Find where the given text appears and provide that cell's center as (X, Y) coordinate. 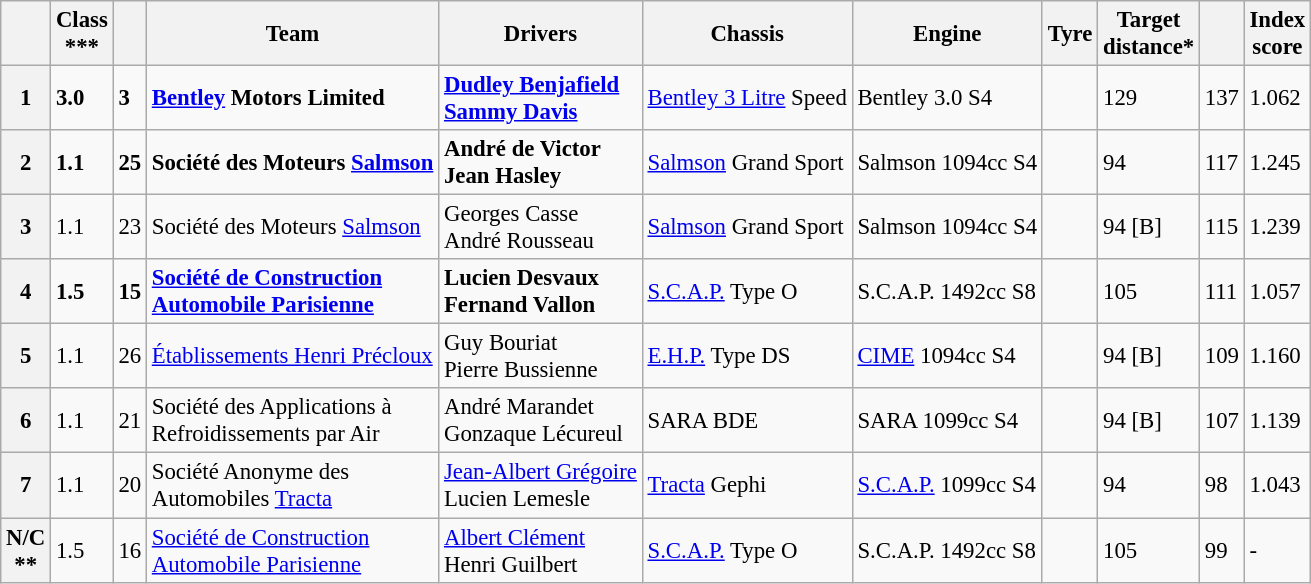
E.H.P. Type DS (747, 356)
Bentley 3.0 S4 (947, 98)
Team (292, 34)
21 (130, 420)
Bentley Motors Limited (292, 98)
Dudley Benjafield Sammy Davis (541, 98)
25 (130, 162)
20 (130, 486)
1.057 (1277, 292)
Lucien Desvaux Fernand Vallon (541, 292)
André Marandet Gonzaque Lécureul (541, 420)
Albert Clément Henri Guilbert (541, 550)
3.0 (82, 98)
SARA 1099cc S4 (947, 420)
4 (26, 292)
107 (1222, 420)
Société Anonyme desAutomobiles Tracta (292, 486)
5 (26, 356)
1.239 (1277, 228)
Georges Casse André Rousseau (541, 228)
129 (1149, 98)
16 (130, 550)
Société des Applications àRefroidissements par Air (292, 420)
117 (1222, 162)
Bentley 3 Litre Speed (747, 98)
6 (26, 420)
Jean-Albert Grégoire Lucien Lemesle (541, 486)
115 (1222, 228)
Engine (947, 34)
Drivers (541, 34)
Chassis (747, 34)
N/C** (26, 550)
98 (1222, 486)
26 (130, 356)
109 (1222, 356)
S.C.A.P. 1099cc S4 (947, 486)
15 (130, 292)
1.062 (1277, 98)
1.160 (1277, 356)
Établissements Henri Précloux (292, 356)
SARA BDE (747, 420)
André de Victor Jean Hasley (541, 162)
1.245 (1277, 162)
- (1277, 550)
Tyre (1070, 34)
Targetdistance* (1149, 34)
1 (26, 98)
7 (26, 486)
2 (26, 162)
Guy Bouriat Pierre Bussienne (541, 356)
137 (1222, 98)
99 (1222, 550)
1.139 (1277, 420)
23 (130, 228)
111 (1222, 292)
Indexscore (1277, 34)
Class*** (82, 34)
Tracta Gephi (747, 486)
1.043 (1277, 486)
CIME 1094cc S4 (947, 356)
